Determine the (x, y) coordinate at the center of the cell enclosing the given text.  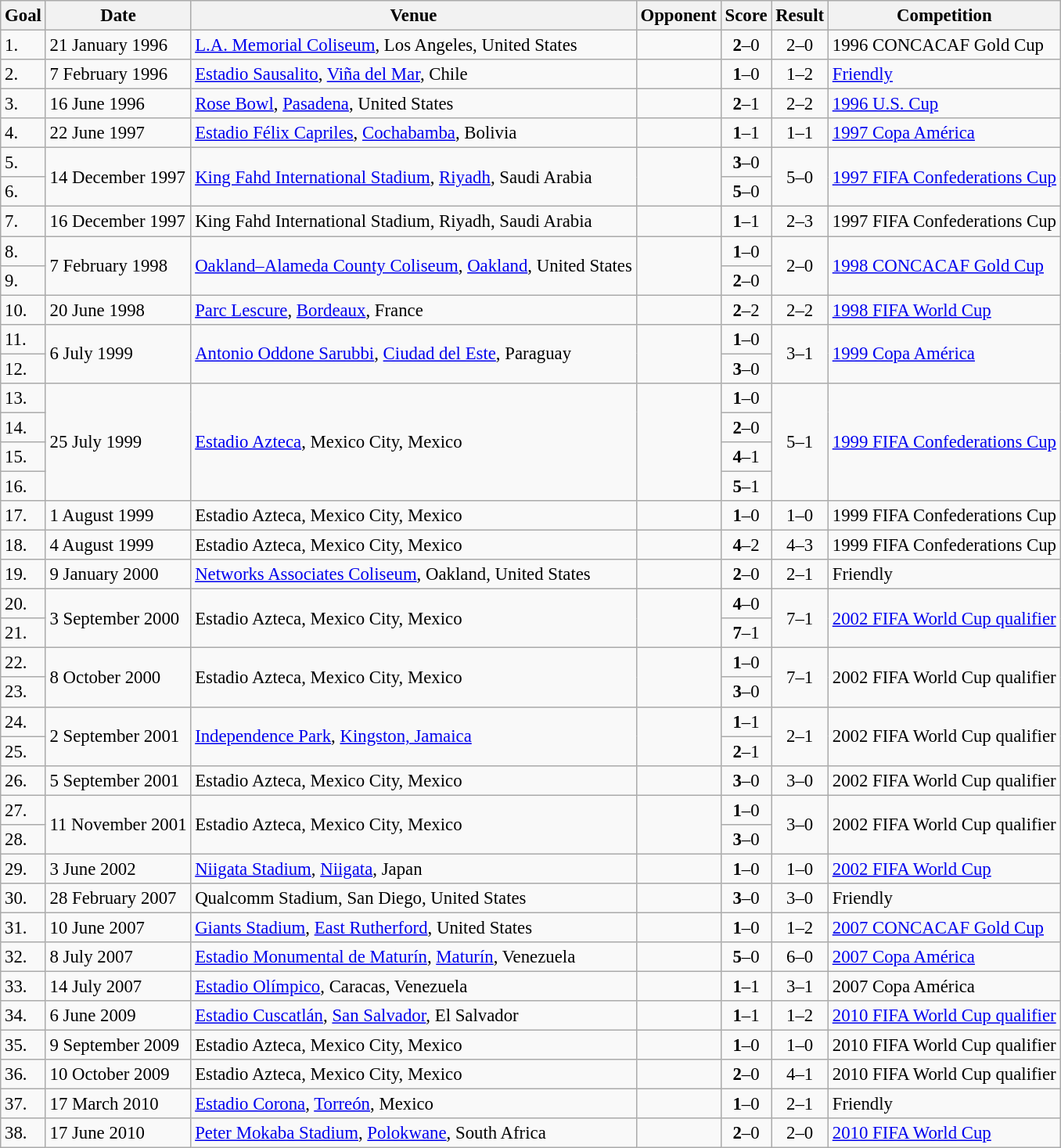
Competition (944, 16)
9 January 2000 (118, 574)
1996 U.S. Cup (944, 104)
16. (23, 486)
4 August 1999 (118, 545)
L.A. Memorial Coliseum, Los Angeles, United States (413, 45)
25 July 1999 (118, 442)
Opponent (678, 16)
Date (118, 16)
35. (23, 1045)
2 September 2001 (118, 736)
2002 FIFA World Cup (944, 869)
Networks Associates Coliseum, Oakland, United States (413, 574)
16 June 1996 (118, 104)
Oakland–Alameda County Coliseum, Oakland, United States (413, 266)
15. (23, 457)
9. (23, 280)
4. (23, 133)
8 July 2007 (118, 957)
10. (23, 310)
32. (23, 957)
Estadio Corona, Torreón, Mexico (413, 1104)
21. (23, 633)
Estadio Olímpico, Caracas, Venezuela (413, 987)
20. (23, 604)
Estadio Monumental de Maturín, Maturín, Venezuela (413, 957)
1998 CONCACAF Gold Cup (944, 266)
2. (23, 74)
22. (23, 663)
8. (23, 251)
18. (23, 545)
1996 CONCACAF Gold Cup (944, 45)
Venue (413, 16)
3 June 2002 (118, 869)
Goal (23, 16)
24. (23, 722)
13. (23, 398)
6 June 2009 (118, 1016)
Qualcomm Stadium, San Diego, United States (413, 898)
6. (23, 192)
Giants Stadium, East Rutherford, United States (413, 927)
9 September 2009 (118, 1045)
31. (23, 927)
37. (23, 1104)
16 December 1997 (118, 221)
21 January 1996 (118, 45)
12. (23, 369)
7 February 1996 (118, 74)
6 July 1999 (118, 354)
7. (23, 221)
17 March 2010 (118, 1104)
22 June 1997 (118, 133)
27. (23, 810)
36. (23, 1074)
Estadio Cuscatlán, San Salvador, El Salvador (413, 1016)
10 October 2009 (118, 1074)
19. (23, 574)
3 September 2000 (118, 618)
4–0 (746, 604)
14 July 2007 (118, 987)
25. (23, 751)
7 February 1998 (118, 266)
4–2 (746, 545)
Result (800, 16)
29. (23, 869)
Niigata Stadium, Niigata, Japan (413, 869)
1. (23, 45)
30. (23, 898)
6–0 (800, 957)
26. (23, 780)
2–3 (800, 221)
17. (23, 516)
28 February 2007 (118, 898)
Estadio Félix Capriles, Cochabamba, Bolivia (413, 133)
Parc Lescure, Bordeaux, France (413, 310)
11 November 2001 (118, 825)
8 October 2000 (118, 678)
1998 FIFA World Cup (944, 310)
Independence Park, Kingston, Jamaica (413, 736)
20 June 1998 (118, 310)
33. (23, 987)
1 August 1999 (118, 516)
28. (23, 840)
4–3 (800, 545)
Rose Bowl, Pasadena, United States (413, 104)
11. (23, 339)
23. (23, 693)
Score (746, 16)
14 December 1997 (118, 177)
5 September 2001 (118, 780)
34. (23, 1016)
1999 Copa América (944, 354)
Antonio Oddone Sarubbi, Ciudad del Este, Paraguay (413, 354)
5. (23, 163)
Estadio Sausalito, Viña del Mar, Chile (413, 74)
1997 Copa América (944, 133)
2007 CONCACAF Gold Cup (944, 927)
10 June 2007 (118, 927)
3. (23, 104)
14. (23, 427)
